Output the [x, y] coordinate of the center of the cell containing the given text.  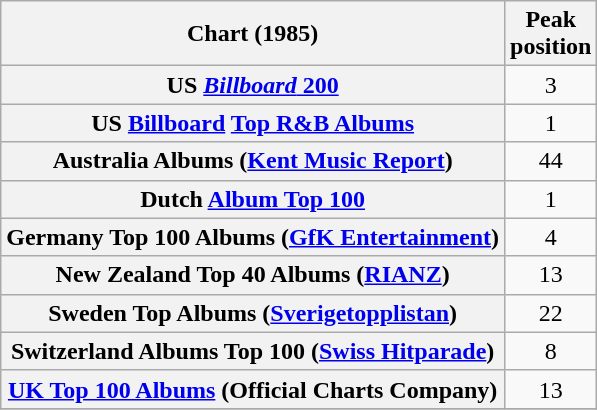
44 [551, 161]
3 [551, 85]
22 [551, 313]
8 [551, 351]
Chart (1985) [253, 34]
US Billboard 200 [253, 85]
Switzerland Albums Top 100 (Swiss Hitparade) [253, 351]
Sweden Top Albums (Sverigetopplistan) [253, 313]
4 [551, 237]
Peakposition [551, 34]
Dutch Album Top 100 [253, 199]
UK Top 100 Albums (Official Charts Company) [253, 389]
US Billboard Top R&B Albums [253, 123]
Germany Top 100 Albums (GfK Entertainment) [253, 237]
New Zealand Top 40 Albums (RIANZ) [253, 275]
Australia Albums (Kent Music Report) [253, 161]
